For the text-containing cell, return its midpoint in [X, Y] coordinate format. 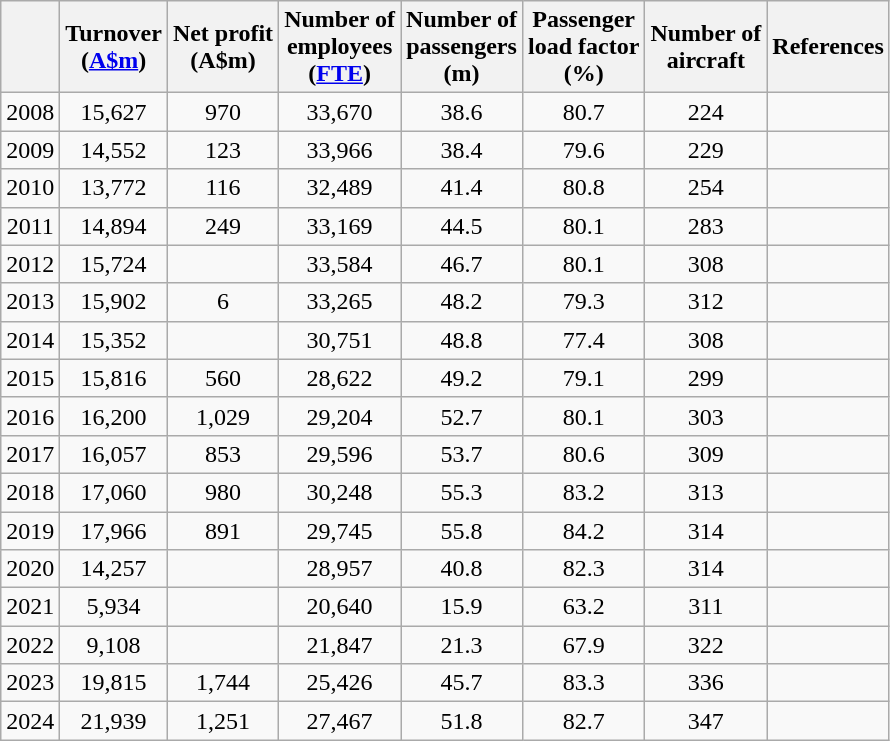
116 [222, 188]
2017 [30, 454]
49.2 [462, 378]
15,902 [114, 302]
77.4 [583, 340]
347 [706, 721]
891 [222, 531]
15.9 [462, 607]
313 [706, 492]
53.7 [462, 454]
80.8 [583, 188]
2011 [30, 226]
55.3 [462, 492]
2008 [30, 112]
References [828, 47]
2019 [30, 531]
336 [706, 683]
14,257 [114, 569]
14,552 [114, 150]
311 [706, 607]
16,057 [114, 454]
2018 [30, 492]
79.1 [583, 378]
80.7 [583, 112]
15,352 [114, 340]
84.2 [583, 531]
853 [222, 454]
38.4 [462, 150]
303 [706, 416]
2020 [30, 569]
6 [222, 302]
79.6 [583, 150]
82.7 [583, 721]
30,248 [340, 492]
560 [222, 378]
Turnover(A$m) [114, 47]
249 [222, 226]
16,200 [114, 416]
41.4 [462, 188]
20,640 [340, 607]
32,489 [340, 188]
254 [706, 188]
28,622 [340, 378]
30,751 [340, 340]
9,108 [114, 645]
123 [222, 150]
2013 [30, 302]
1,251 [222, 721]
Net profit(A$m) [222, 47]
33,670 [340, 112]
Passengerload factor(%) [583, 47]
224 [706, 112]
2014 [30, 340]
15,816 [114, 378]
Number ofaircraft [706, 47]
2012 [30, 264]
2024 [30, 721]
80.6 [583, 454]
17,966 [114, 531]
63.2 [583, 607]
19,815 [114, 683]
33,584 [340, 264]
283 [706, 226]
2021 [30, 607]
45.7 [462, 683]
312 [706, 302]
82.3 [583, 569]
48.8 [462, 340]
40.8 [462, 569]
2010 [30, 188]
980 [222, 492]
51.8 [462, 721]
2022 [30, 645]
309 [706, 454]
17,060 [114, 492]
21.3 [462, 645]
299 [706, 378]
229 [706, 150]
14,894 [114, 226]
27,467 [340, 721]
67.9 [583, 645]
33,169 [340, 226]
25,426 [340, 683]
44.5 [462, 226]
29,204 [340, 416]
79.3 [583, 302]
Number ofemployees(FTE) [340, 47]
15,724 [114, 264]
55.8 [462, 531]
33,265 [340, 302]
15,627 [114, 112]
33,966 [340, 150]
28,957 [340, 569]
322 [706, 645]
2023 [30, 683]
5,934 [114, 607]
83.2 [583, 492]
52.7 [462, 416]
29,596 [340, 454]
21,847 [340, 645]
2016 [30, 416]
46.7 [462, 264]
48.2 [462, 302]
13,772 [114, 188]
2015 [30, 378]
1,744 [222, 683]
83.3 [583, 683]
Number ofpassengers(m) [462, 47]
2009 [30, 150]
29,745 [340, 531]
38.6 [462, 112]
970 [222, 112]
21,939 [114, 721]
1,029 [222, 416]
